From the cell containing the given text, extract its center point as (X, Y) coordinate. 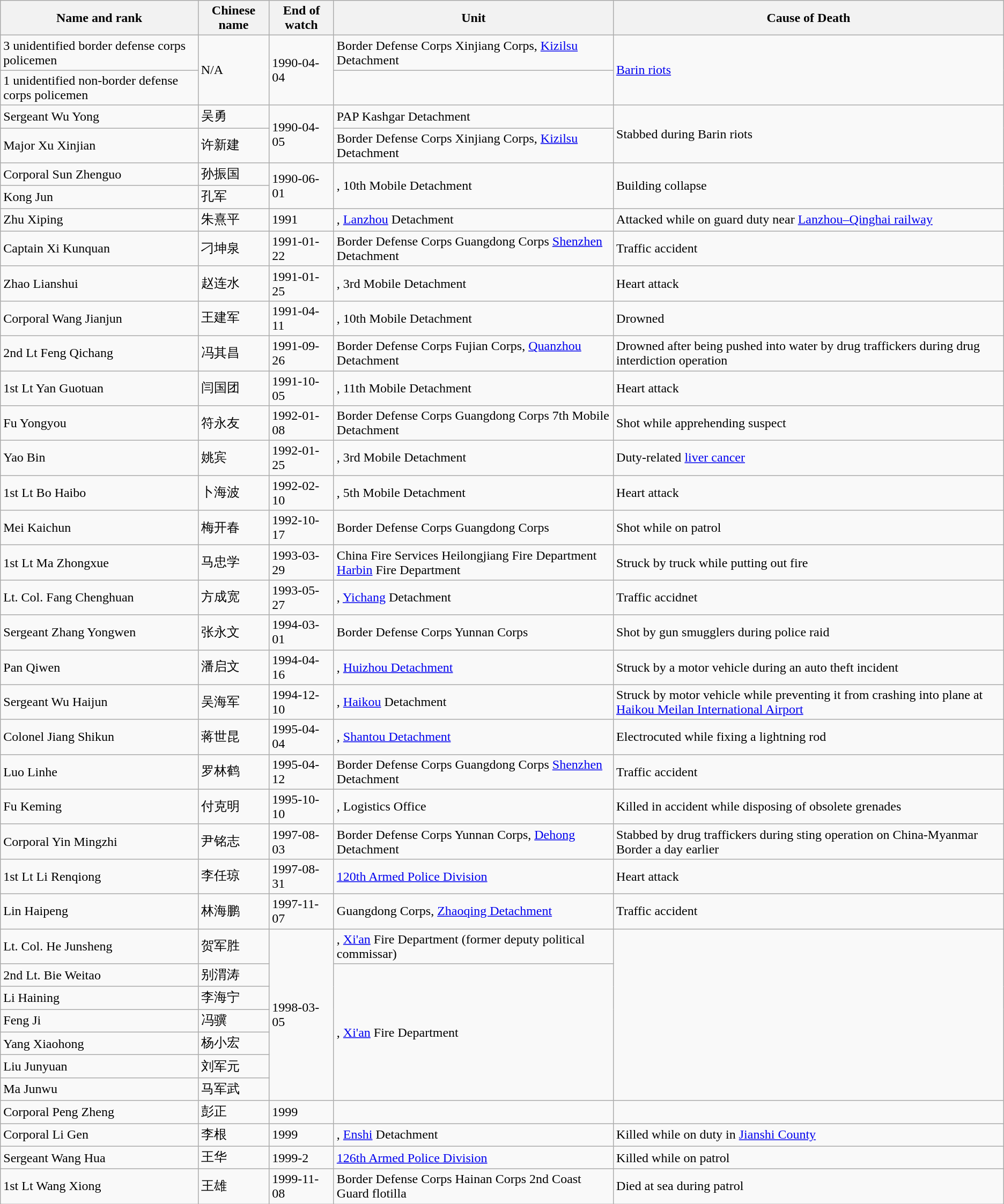
End of watch (301, 18)
Corporal Wang Jianjun (100, 318)
1990-06-01 (301, 185)
, Shantou Detachment (473, 737)
符永友 (233, 423)
, Logistics Office (473, 806)
Struck by truck while putting out fire (809, 563)
吴海军 (233, 702)
Major Xu Xinjian (100, 145)
潘启文 (233, 667)
Yao Bin (100, 458)
Stabbed by drug traffickers during sting operation on China-Myanmar Border a day earlier (809, 842)
贺军胜 (233, 946)
Zhao Lianshui (100, 283)
1999-2 (301, 1158)
姚宾 (233, 458)
Border Defense Corps Yunnan Corps (473, 633)
吴勇 (233, 117)
1999-11-08 (301, 1187)
Name and rank (100, 18)
1991-01-22 (301, 249)
Border Defense Corps Guangdong Corps 7th Mobile Detachment (473, 423)
Feng Ji (100, 1021)
Shot by gun smugglers during police raid (809, 633)
Yang Xiaohong (100, 1043)
1997-11-07 (301, 911)
杨小宏 (233, 1043)
Zhu Xiping (100, 220)
王华 (233, 1158)
1st Lt Ma Zhongxue (100, 563)
李海宁 (233, 998)
Corporal Li Gen (100, 1135)
马军武 (233, 1089)
Border Defense Corps Yunnan Corps, Dehong Detachment (473, 842)
1991-04-11 (301, 318)
, Lanzhou Detachment (473, 220)
马忠学 (233, 563)
Struck by a motor vehicle during an auto theft incident (809, 667)
Struck by motor vehicle while preventing it from crashing into plane at Haikou Meilan International Airport (809, 702)
Border Defense Corps Fujian Corps, Quanzhou Detachment (473, 353)
1994-04-16 (301, 667)
Ma Junwu (100, 1089)
Colonel Jiang Shikun (100, 737)
Chinese name (233, 18)
张永文 (233, 633)
王雄 (233, 1187)
Drowned after being pushed into water by drug traffickers during drug interdiction operation (809, 353)
1993-03-29 (301, 563)
尹铭志 (233, 842)
许新建 (233, 145)
朱熹平 (233, 220)
Cause of Death (809, 18)
冯其昌 (233, 353)
1990-04-04 (301, 70)
Electrocuted while fixing a lightning rod (809, 737)
Building collapse (809, 185)
Corporal Yin Mingzhi (100, 842)
Stabbed during Barin riots (809, 134)
1992-10-17 (301, 527)
Sergeant Wu Yong (100, 117)
Traffic accidnet (809, 597)
PAP Kashgar Detachment (473, 117)
Killed while on patrol (809, 1158)
Lt. Col. Fang Chenghuan (100, 597)
120th Armed Police Division (473, 876)
Duty-related liver cancer (809, 458)
Li Haining (100, 998)
Shot while on patrol (809, 527)
1st Lt Wang Xiong (100, 1187)
孙振国 (233, 175)
, Yichang Detachment (473, 597)
李任琼 (233, 876)
1991-09-26 (301, 353)
付克明 (233, 806)
Mei Kaichun (100, 527)
1992-02-10 (301, 493)
Sergeant Zhang Yongwen (100, 633)
Lt. Col. He Junsheng (100, 946)
Unit (473, 18)
1st Lt Li Renqiong (100, 876)
3 unidentified border defense corps policemen (100, 53)
, Huizhou Detachment (473, 667)
1992-01-25 (301, 458)
1991-10-05 (301, 388)
Fu Yongyou (100, 423)
1994-12-10 (301, 702)
Kong Jun (100, 197)
Corporal Sun Zhenguo (100, 175)
Luo Linhe (100, 772)
1998-03-05 (301, 1014)
, Xi'an Fire Department (473, 1032)
1992-01-08 (301, 423)
1st Lt Bo Haibo (100, 493)
1997-08-31 (301, 876)
冯骥 (233, 1021)
1995-04-04 (301, 737)
别渭涛 (233, 976)
蒋世昆 (233, 737)
N/A (233, 70)
126th Armed Police Division (473, 1158)
孔军 (233, 197)
林海鹏 (233, 911)
, 5th Mobile Detachment (473, 493)
梅开春 (233, 527)
1 unidentified non-border defense corps policemen (100, 88)
1995-04-12 (301, 772)
方成宽 (233, 597)
李根 (233, 1135)
Liu Junyuan (100, 1067)
Captain Xi Kunquan (100, 249)
1997-08-03 (301, 842)
Sergeant Wu Haijun (100, 702)
Guangdong Corps, Zhaoqing Detachment (473, 911)
彭正 (233, 1112)
, Enshi Detachment (473, 1135)
1995-10-10 (301, 806)
王建军 (233, 318)
Shot while apprehending suspect (809, 423)
China Fire Services Heilongjiang Fire Department Harbin Fire Department (473, 563)
卜海波 (233, 493)
Sergeant Wang Hua (100, 1158)
刘军元 (233, 1067)
Attacked while on guard duty near Lanzhou–Qinghai railway (809, 220)
Died at sea during patrol (809, 1187)
Lin Haipeng (100, 911)
闫国团 (233, 388)
, Haikou Detachment (473, 702)
1994-03-01 (301, 633)
2nd Lt. Bie Weitao (100, 976)
刁坤泉 (233, 249)
赵连水 (233, 283)
Pan Qiwen (100, 667)
Barin riots (809, 70)
1991 (301, 220)
1st Lt Yan Guotuan (100, 388)
罗林鹤 (233, 772)
1991-01-25 (301, 283)
Fu Keming (100, 806)
, 11th Mobile Detachment (473, 388)
Killed in accident while disposing of obsolete grenades (809, 806)
1993-05-27 (301, 597)
Border Defense Corps Hainan Corps 2nd Coast Guard flotilla (473, 1187)
Corporal Peng Zheng (100, 1112)
1990-04-05 (301, 134)
Killed while on duty in Jianshi County (809, 1135)
2nd Lt Feng Qichang (100, 353)
Drowned (809, 318)
Border Defense Corps Guangdong Corps (473, 527)
, Xi'an Fire Department (former deputy political commissar) (473, 946)
